Determine the (x, y) coordinate at the center of the cell enclosing the given text.  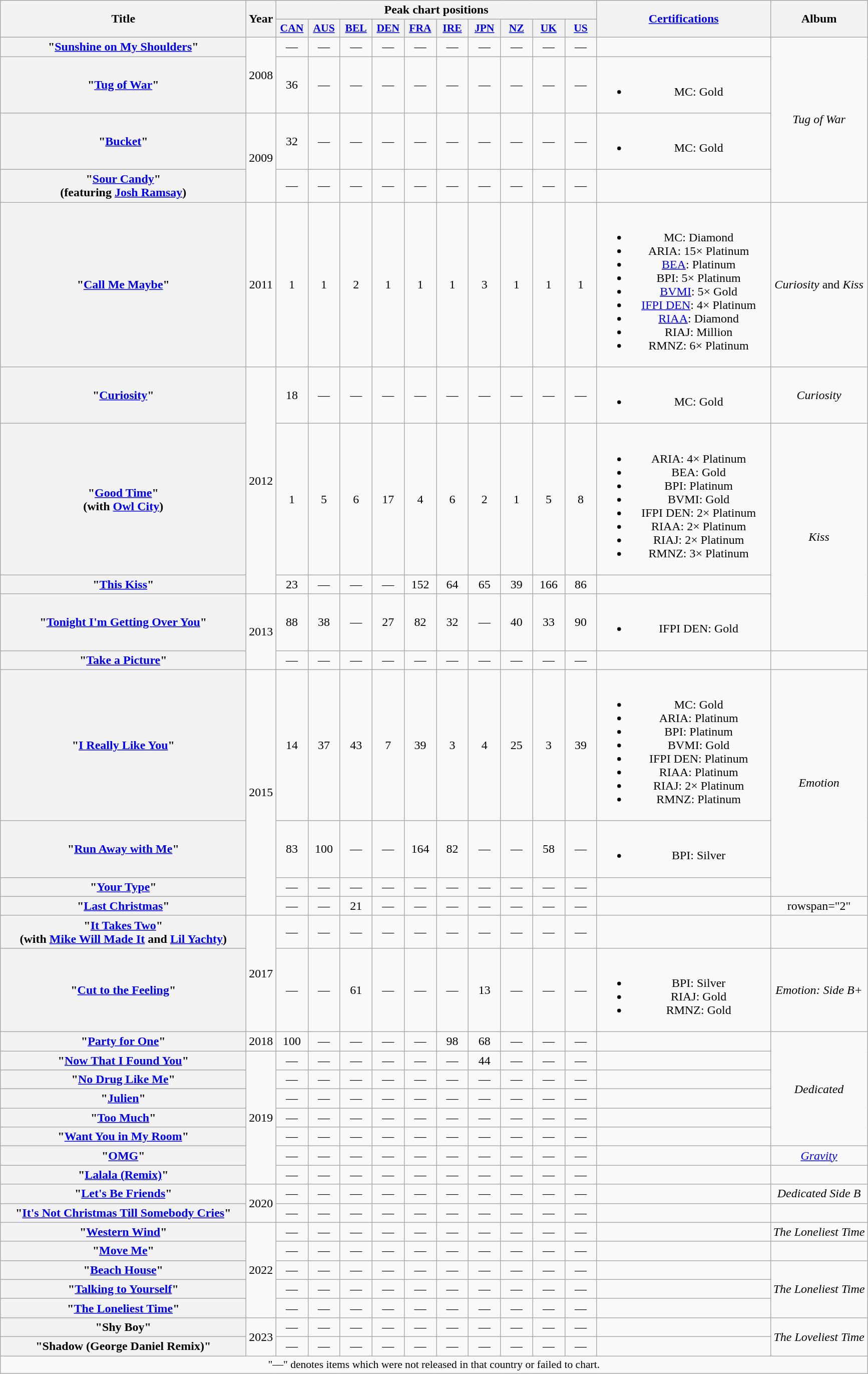
"Beach House" (123, 1270)
Emotion: Side B+ (819, 989)
98 (453, 1041)
27 (388, 622)
164 (420, 849)
"OMG" (123, 1156)
DEN (388, 29)
Album (819, 19)
Curiosity and Kiss (819, 284)
44 (485, 1060)
"Too Much" (123, 1118)
68 (485, 1041)
61 (356, 989)
2013 (261, 632)
36 (292, 84)
88 (292, 622)
152 (420, 584)
CAN (292, 29)
2017 (261, 973)
"No Drug Like Me" (123, 1080)
2020 (261, 1203)
Gravity (819, 1156)
AUS (324, 29)
166 (549, 584)
"Take a Picture" (123, 660)
MC: GoldARIA: PlatinumBPI: PlatinumBVMI: GoldIFPI DEN: PlatinumRIAA: PlatinumRIAJ: 2× PlatinumRMNZ: Platinum (684, 745)
BEL (356, 29)
Title (123, 19)
"—" denotes items which were not released in that country or failed to chart. (434, 1365)
"Western Wind" (123, 1232)
"Your Type" (123, 887)
21 (356, 906)
18 (292, 396)
Tug of War (819, 119)
ARIA: 4× PlatinumBEA: GoldBPI: PlatinumBVMI: GoldIFPI DEN: 2× PlatinumRIAA: 2× PlatinumRIAJ: 2× PlatinumRMNZ: 3× Platinum (684, 499)
8 (581, 499)
Certifications (684, 19)
2011 (261, 284)
33 (549, 622)
2008 (261, 75)
NZ (517, 29)
"Shadow (George Daniel Remix)" (123, 1346)
Year (261, 19)
MC: DiamondARIA: 15× PlatinumBEA: PlatinumBPI: 5× PlatinumBVMI: 5× GoldIFPI DEN: 4× PlatinumRIAA: DiamondRIAJ: MillionRMNZ: 6× Platinum (684, 284)
58 (549, 849)
2012 (261, 481)
US (581, 29)
2018 (261, 1041)
83 (292, 849)
38 (324, 622)
Dedicated (819, 1089)
Dedicated Side B (819, 1194)
IRE (453, 29)
"Now That I Found You" (123, 1060)
Kiss (819, 537)
JPN (485, 29)
2015 (261, 792)
"It Takes Two"(with Mike Will Made It and Lil Yachty) (123, 931)
"This Kiss" (123, 584)
40 (517, 622)
"Sour Candy"(featuring Josh Ramsay) (123, 186)
BPI: SilverRIAJ: GoldRMNZ: Gold (684, 989)
86 (581, 584)
"It's Not Christmas Till Somebody Cries" (123, 1213)
14 (292, 745)
64 (453, 584)
"Talking to Yourself" (123, 1289)
2009 (261, 158)
FRA (420, 29)
"Move Me" (123, 1251)
"Lalala (Remix)" (123, 1175)
65 (485, 584)
rowspan="2" (819, 906)
"I Really Like You" (123, 745)
2022 (261, 1270)
"Want You in My Room" (123, 1137)
"Bucket" (123, 141)
2023 (261, 1336)
"Tug of War" (123, 84)
Curiosity (819, 396)
23 (292, 584)
90 (581, 622)
"Good Time"(with Owl City) (123, 499)
"Party for One" (123, 1041)
13 (485, 989)
UK (549, 29)
"Run Away with Me" (123, 849)
"Call Me Maybe" (123, 284)
7 (388, 745)
"Curiosity" (123, 396)
25 (517, 745)
"Last Christmas" (123, 906)
Emotion (819, 783)
"Julien" (123, 1099)
43 (356, 745)
2019 (261, 1117)
"Cut to the Feeling" (123, 989)
"The Loneliest Time" (123, 1308)
17 (388, 499)
BPI: Silver (684, 849)
37 (324, 745)
"Sunshine on My Shoulders" (123, 47)
Peak chart positions (437, 10)
The Loveliest Time (819, 1336)
"Let's Be Friends" (123, 1194)
IFPI DEN: Gold (684, 622)
"Shy Boy" (123, 1327)
"Tonight I'm Getting Over You" (123, 622)
